Search for the cell housing the specified text and yield its [X, Y] center coordinate. 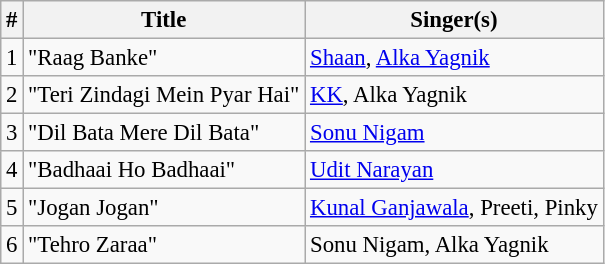
"Raag Banke" [164, 58]
4 [12, 170]
"Jogan Jogan" [164, 208]
1 [12, 58]
Singer(s) [454, 20]
3 [12, 133]
5 [12, 208]
Sonu Nigam [454, 133]
KK, Alka Yagnik [454, 95]
Kunal Ganjawala, Preeti, Pinky [454, 208]
Udit Narayan [454, 170]
2 [12, 95]
"Teri Zindagi Mein Pyar Hai" [164, 95]
# [12, 20]
Shaan, Alka Yagnik [454, 58]
"Dil Bata Mere Dil Bata" [164, 133]
"Badhaai Ho Badhaai" [164, 170]
6 [12, 245]
Sonu Nigam, Alka Yagnik [454, 245]
Title [164, 20]
"Tehro Zaraa" [164, 245]
